Detect which cell encompasses the target text, then output its (x, y) center coordinate. 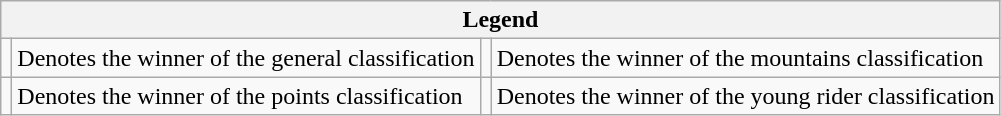
Denotes the winner of the mountains classification (746, 58)
Denotes the winner of the points classification (246, 96)
Denotes the winner of the general classification (246, 58)
Denotes the winner of the young rider classification (746, 96)
Legend (500, 20)
